Output the [x, y] coordinate of the center of the cell containing the given text.  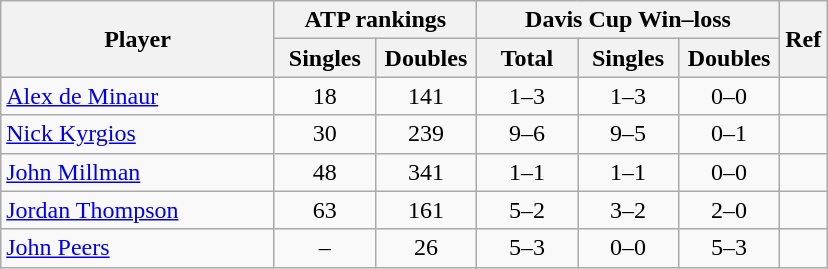
5–2 [526, 210]
John Millman [138, 172]
2–0 [730, 210]
239 [426, 134]
9–6 [526, 134]
Jordan Thompson [138, 210]
Davis Cup Win–loss [628, 20]
3–2 [628, 210]
161 [426, 210]
341 [426, 172]
John Peers [138, 248]
9–5 [628, 134]
48 [324, 172]
– [324, 248]
26 [426, 248]
141 [426, 96]
0–1 [730, 134]
Nick Kyrgios [138, 134]
63 [324, 210]
30 [324, 134]
Ref [804, 39]
Alex de Minaur [138, 96]
Total [526, 58]
Player [138, 39]
ATP rankings [375, 20]
18 [324, 96]
